Provide the [x, y] coordinate of the cell's center where the given text is located.  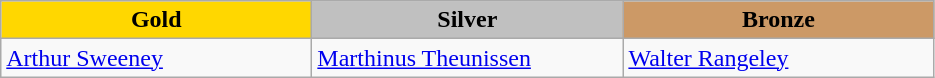
Gold [156, 20]
Arthur Sweeney [156, 58]
Bronze [778, 20]
Silver [468, 20]
Marthinus Theunissen [468, 58]
Walter Rangeley [778, 58]
